Extract the [x, y] coordinate from the center of the cell holding the provided text.  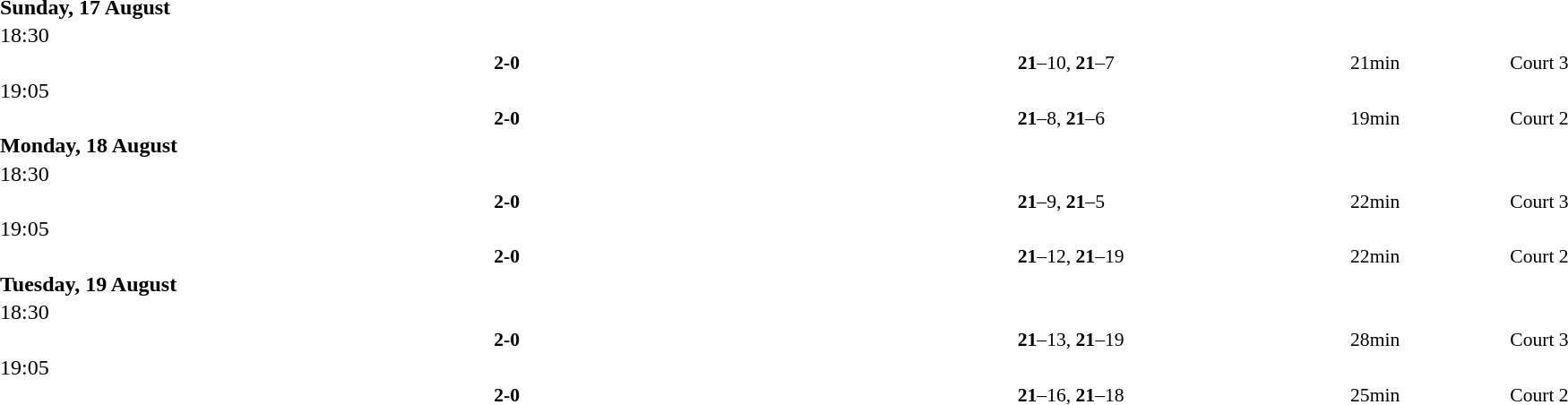
21min [1428, 63]
28min [1428, 340]
21–8, 21–6 [1182, 118]
19min [1428, 118]
21–12, 21–19 [1182, 256]
21–13, 21–19 [1182, 340]
21–9, 21–5 [1182, 201]
21–10, 21–7 [1182, 63]
